Search for the cell housing the specified text and yield its [X, Y] center coordinate. 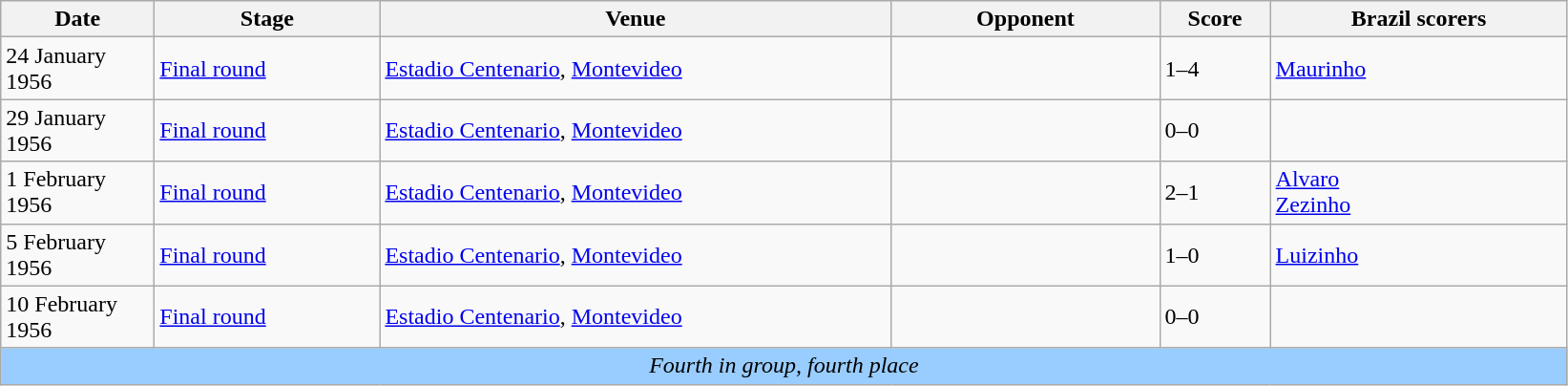
1–0 [1215, 254]
Venue [636, 19]
2–1 [1215, 193]
29 January 1956 [78, 130]
5 February 1956 [78, 254]
Luizinho [1418, 254]
Maurinho [1418, 69]
Date [78, 19]
Stage [267, 19]
Fourth in group, fourth place [784, 366]
Score [1215, 19]
Alvaro Zezinho [1418, 193]
Brazil scorers [1418, 19]
10 February 1956 [78, 317]
Opponent [1025, 19]
24 January 1956 [78, 69]
1–4 [1215, 69]
1 February 1956 [78, 193]
